Find where the given text appears and provide that cell's center as (x, y) coordinate. 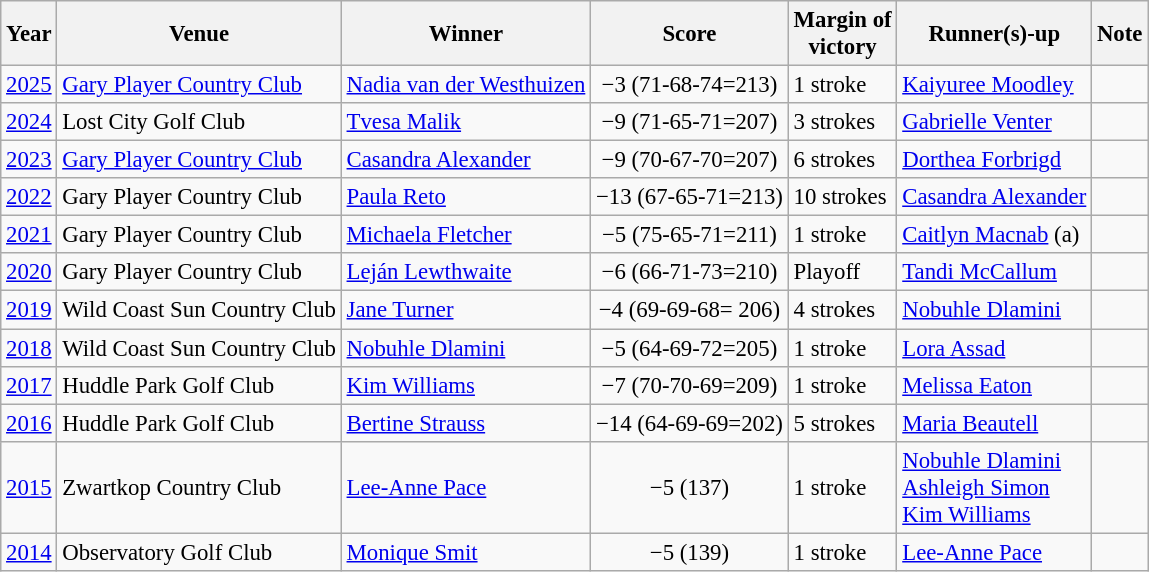
2018 (29, 348)
Jane Turner (466, 310)
−5 (137) (690, 487)
−3 (71-68-74=213) (690, 85)
Kim Williams (466, 385)
2021 (29, 235)
2020 (29, 273)
3 strokes (842, 122)
Year (29, 34)
2016 (29, 423)
2023 (29, 160)
2025 (29, 85)
−9 (70-67-70=207) (690, 160)
Playoff (842, 273)
−7 (70-70-69=209) (690, 385)
Runner(s)-up (994, 34)
−5 (64-69-72=205) (690, 348)
Tandi McCallum (994, 273)
Score (690, 34)
−13 (67-65-71=213) (690, 197)
−4 (69-69-68= 206) (690, 310)
Winner (466, 34)
Bertine Strauss (466, 423)
Gabrielle Venter (994, 122)
Monique Smit (466, 552)
Lora Assad (994, 348)
4 strokes (842, 310)
Venue (199, 34)
Melissa Eaton (994, 385)
Caitlyn Macnab (a) (994, 235)
2024 (29, 122)
Nadia van der Westhuizen (466, 85)
Michaela Fletcher (466, 235)
Note (1120, 34)
Zwartkop Country Club (199, 487)
2022 (29, 197)
Lost City Golf Club (199, 122)
2019 (29, 310)
−9 (71-65-71=207) (690, 122)
Paula Reto (466, 197)
−5 (139) (690, 552)
Margin ofvictory (842, 34)
−6 (66-71-73=210) (690, 273)
Tvesa Malik (466, 122)
10 strokes (842, 197)
Maria Beautell (994, 423)
5 strokes (842, 423)
Nobuhle Dlamini Ashleigh Simon Kim Williams (994, 487)
−5 (75-65-71=211) (690, 235)
Observatory Golf Club (199, 552)
−14 (64-69-69=202) (690, 423)
Kaiyuree Moodley (994, 85)
2017 (29, 385)
2014 (29, 552)
Dorthea Forbrigd (994, 160)
2015 (29, 487)
Leján Lewthwaite (466, 273)
6 strokes (842, 160)
